Provide the (X, Y) coordinate of the cell's center where the given text is located.  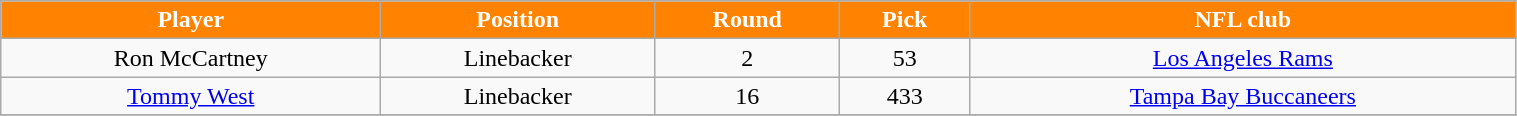
433 (905, 96)
2 (748, 58)
Pick (905, 20)
Player (191, 20)
Tommy West (191, 96)
53 (905, 58)
Ron McCartney (191, 58)
Tampa Bay Buccaneers (1243, 96)
Round (748, 20)
Position (518, 20)
Los Angeles Rams (1243, 58)
16 (748, 96)
NFL club (1243, 20)
